Return [x, y] of the center of cell containing provided text 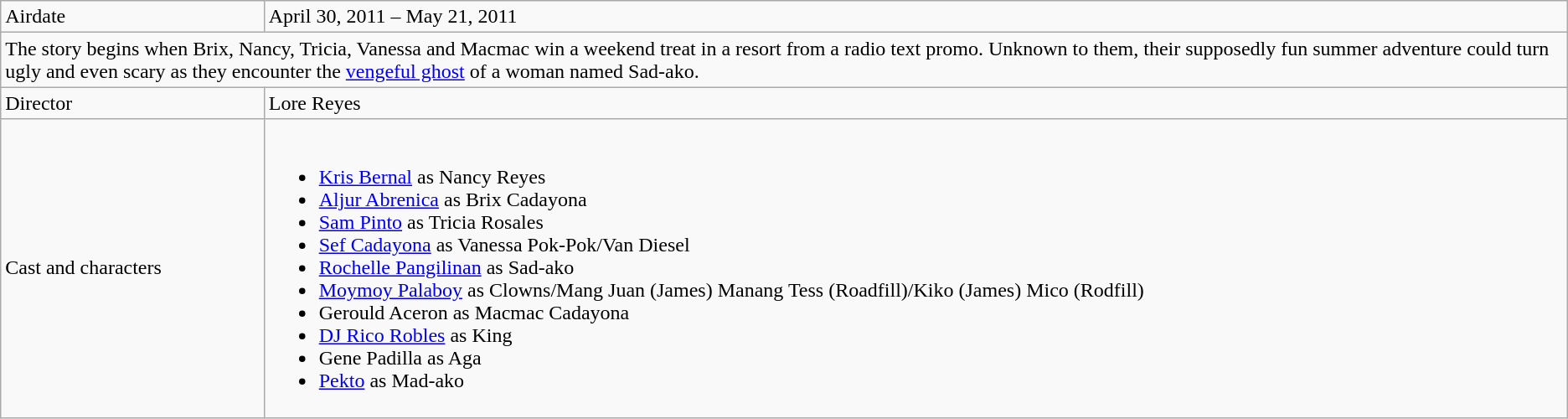
April 30, 2011 – May 21, 2011 [916, 17]
Cast and characters [132, 268]
Director [132, 103]
Lore Reyes [916, 103]
Airdate [132, 17]
